Pinpoint the cell where the given text exists, returning its [x, y] midpoint coordinate. 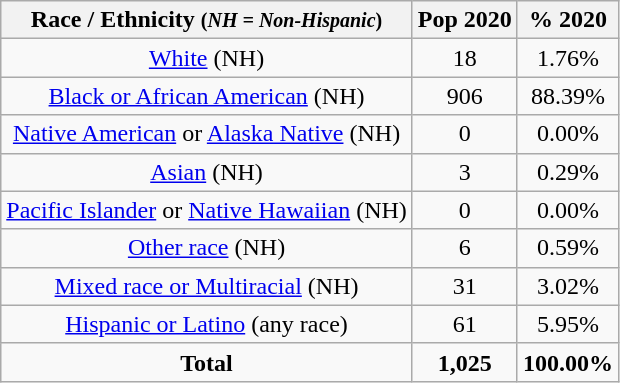
3.02% [568, 286]
100.00% [568, 362]
Mixed race or Multiracial (NH) [207, 286]
Pop 2020 [464, 20]
0.59% [568, 248]
Other race (NH) [207, 248]
Total [207, 362]
88.39% [568, 96]
Native American or Alaska Native (NH) [207, 134]
1,025 [464, 362]
White (NH) [207, 58]
Asian (NH) [207, 172]
Hispanic or Latino (any race) [207, 324]
61 [464, 324]
Black or African American (NH) [207, 96]
1.76% [568, 58]
3 [464, 172]
18 [464, 58]
% 2020 [568, 20]
Race / Ethnicity (NH = Non-Hispanic) [207, 20]
5.95% [568, 324]
31 [464, 286]
Pacific Islander or Native Hawaiian (NH) [207, 210]
0.29% [568, 172]
906 [464, 96]
6 [464, 248]
